Extract the [X, Y] coordinate from the center of the cell holding the provided text.  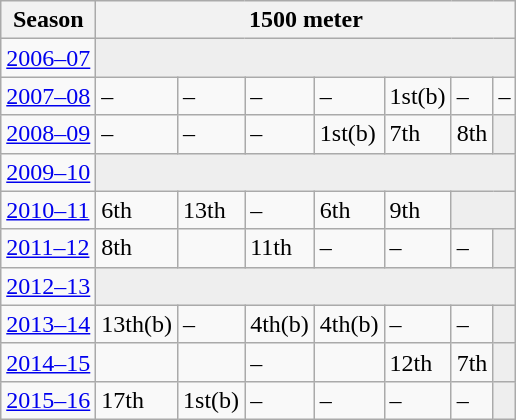
17th [137, 400]
9th [418, 210]
2008–09 [48, 134]
2014–15 [48, 362]
2011–12 [48, 248]
2010–11 [48, 210]
Season [48, 20]
13th [212, 210]
2013–14 [48, 324]
2015–16 [48, 400]
2012–13 [48, 286]
2009–10 [48, 172]
12th [418, 362]
1500 meter [306, 20]
2007–08 [48, 96]
11th [280, 248]
13th(b) [137, 324]
2006–07 [48, 58]
